Find where the given text appears and provide that cell's center as [x, y] coordinate. 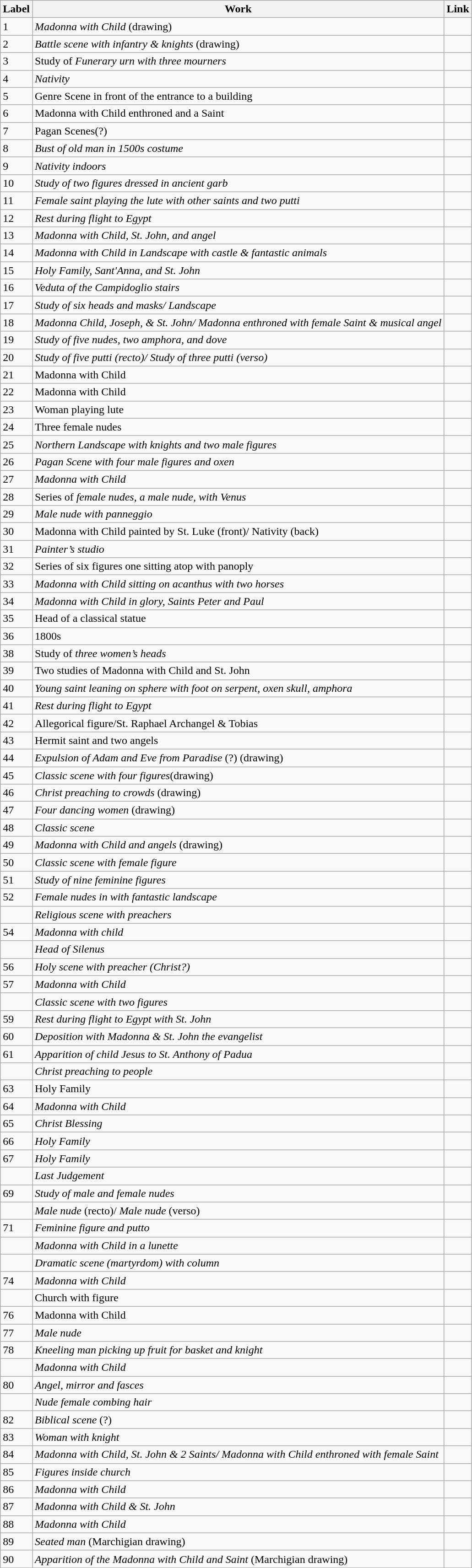
Seated man (Marchigian drawing) [238, 1541]
Study of nine feminine figures [238, 880]
7 [16, 131]
23 [16, 410]
Holy Family, Sant'Anna, and St. John [238, 270]
Expulsion of Adam and Eve from Paradise (?) (drawing) [238, 758]
52 [16, 897]
Female nudes in with fantastic landscape [238, 897]
Young saint leaning on sphere with foot on serpent, oxen skull, amphora [238, 688]
Madonna with Child in a lunette [238, 1245]
Series of six figures one sitting atop with panoply [238, 566]
Northern Landscape with knights and two male figures [238, 444]
46 [16, 793]
Figures inside church [238, 1472]
44 [16, 758]
19 [16, 340]
Study of six heads and masks/ Landscape [238, 305]
35 [16, 619]
1 [16, 27]
Deposition with Madonna & St. John the evangelist [238, 1036]
84 [16, 1455]
69 [16, 1193]
Kneeling man picking up fruit for basket and knight [238, 1350]
13 [16, 236]
Madonna with Child in glory, Saints Peter and Paul [238, 601]
83 [16, 1437]
29 [16, 514]
28 [16, 496]
Classic scene with two figures [238, 1002]
Classic scene with female figure [238, 862]
Study of five putti (recto)/ Study of three putti (verso) [238, 357]
Madonna with Child & St. John [238, 1507]
Christ preaching to crowds (drawing) [238, 793]
12 [16, 218]
Male nude (recto)/ Male nude (verso) [238, 1211]
77 [16, 1333]
90 [16, 1559]
Study of three women’s heads [238, 653]
6 [16, 113]
Apparition of child Jesus to St. Anthony of Padua [238, 1054]
11 [16, 200]
Feminine figure and putto [238, 1228]
76 [16, 1315]
47 [16, 810]
82 [16, 1420]
74 [16, 1280]
59 [16, 1019]
88 [16, 1524]
25 [16, 444]
57 [16, 984]
42 [16, 723]
64 [16, 1106]
26 [16, 462]
Madonna with Child, St. John & 2 Saints/ Madonna with Child enthroned with female Saint [238, 1455]
Head of Silenus [238, 949]
Nativity [238, 79]
Hermit saint and two angels [238, 740]
71 [16, 1228]
Christ preaching to people [238, 1072]
Male nude [238, 1333]
22 [16, 392]
Study of two figures dressed in ancient garb [238, 183]
40 [16, 688]
45 [16, 776]
67 [16, 1158]
10 [16, 183]
Study of five nudes, two amphora, and dove [238, 340]
5 [16, 96]
Madonna with Child sitting on acanthus with two horses [238, 584]
Head of a classical statue [238, 619]
18 [16, 323]
39 [16, 671]
38 [16, 653]
78 [16, 1350]
Genre Scene in front of the entrance to a building [238, 96]
41 [16, 706]
60 [16, 1036]
Female saint playing the lute with other saints and two putti [238, 200]
21 [16, 375]
80 [16, 1385]
8 [16, 148]
65 [16, 1124]
Last Judgement [238, 1176]
30 [16, 532]
48 [16, 828]
Battle scene with infantry & knights (drawing) [238, 44]
Madonna with child [238, 932]
Madonna with Child (drawing) [238, 27]
14 [16, 253]
Religious scene with preachers [238, 915]
43 [16, 740]
Holy scene with preacher (Christ?) [238, 967]
27 [16, 479]
Classic scene with four figures(drawing) [238, 776]
66 [16, 1141]
54 [16, 932]
Dramatic scene (martyrdom) with column [238, 1263]
3 [16, 61]
Two studies of Madonna with Child and St. John [238, 671]
Madonna with Child in Landscape with castle & fantastic animals [238, 253]
Series of female nudes, a male nude, with Venus [238, 496]
9 [16, 166]
Church with figure [238, 1298]
Angel, mirror and fasces [238, 1385]
Apparition of the Madonna with Child and Saint (Marchigian drawing) [238, 1559]
85 [16, 1472]
Woman playing lute [238, 410]
Male nude with panneggio [238, 514]
17 [16, 305]
Madonna with Child painted by St. Luke (front)/ Nativity (back) [238, 532]
Bust of old man in 1500s costume [238, 148]
15 [16, 270]
16 [16, 288]
89 [16, 1541]
4 [16, 79]
34 [16, 601]
Biblical scene (?) [238, 1420]
20 [16, 357]
56 [16, 967]
Three female nudes [238, 427]
2 [16, 44]
Rest during flight to Egypt with St. John [238, 1019]
Four dancing women (drawing) [238, 810]
31 [16, 549]
51 [16, 880]
Veduta of the Campidoglio stairs [238, 288]
1800s [238, 636]
Pagan Scenes(?) [238, 131]
50 [16, 862]
33 [16, 584]
24 [16, 427]
Study of male and female nudes [238, 1193]
Woman with knight [238, 1437]
Madonna with Child enthroned and a Saint [238, 113]
Madonna with Child, St. John, and angel [238, 236]
87 [16, 1507]
Painter’s studio [238, 549]
86 [16, 1489]
Work [238, 9]
Madonna with Child and angels (drawing) [238, 845]
32 [16, 566]
Nativity indoors [238, 166]
Pagan Scene with four male figures and oxen [238, 462]
36 [16, 636]
Link [458, 9]
49 [16, 845]
63 [16, 1089]
Classic scene [238, 828]
Allegorical figure/St. Raphael Archangel & Tobias [238, 723]
Study of Funerary urn with three mourners [238, 61]
Christ Blessing [238, 1124]
Nude female combing hair [238, 1402]
61 [16, 1054]
Madonna Child, Joseph, & St. John/ Madonna enthroned with female Saint & musical angel [238, 323]
Label [16, 9]
